Provide the (x, y) coordinate of the cell's center where the given text is located.  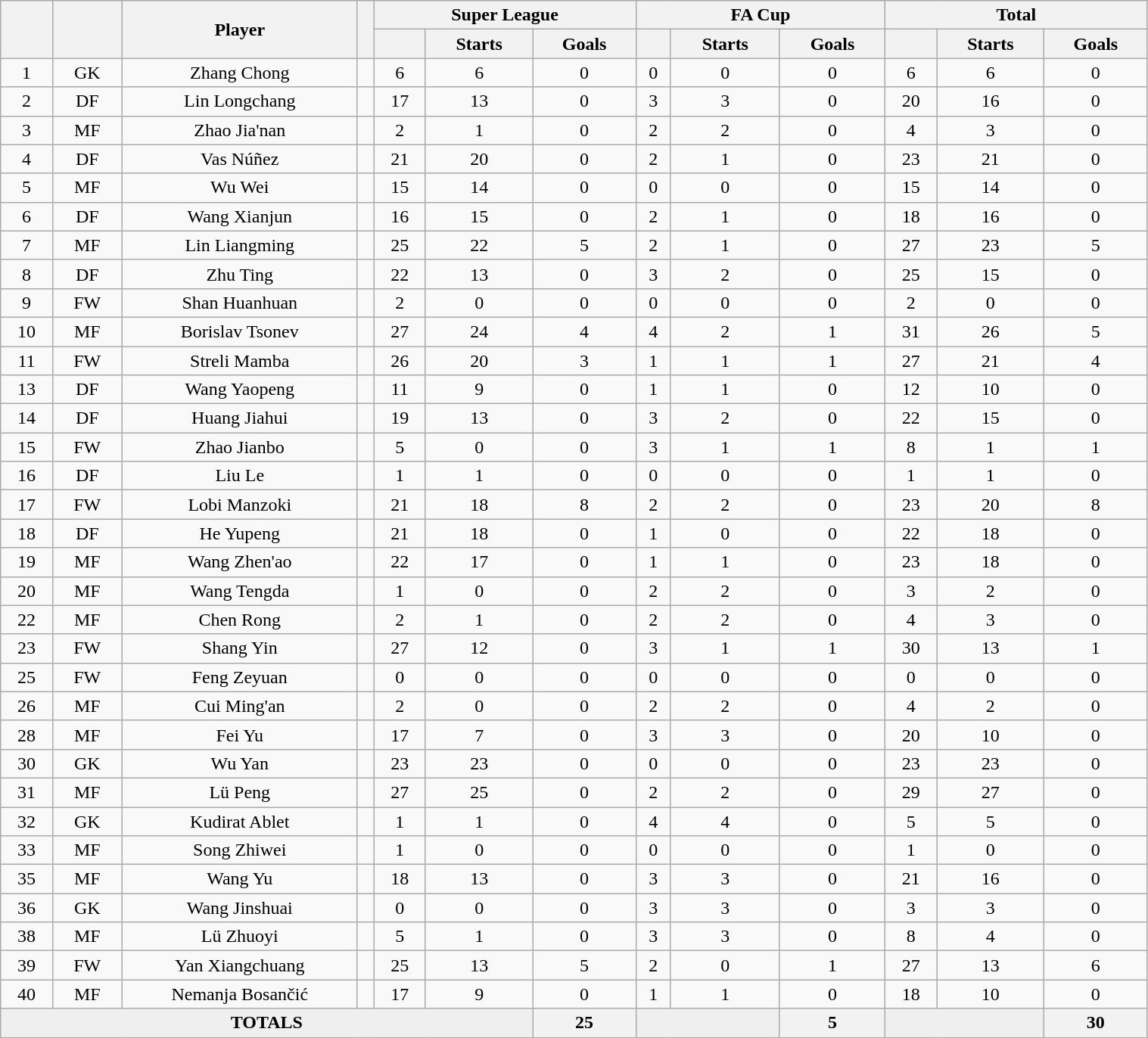
Vas Núñez (239, 159)
40 (27, 994)
Lü Peng (239, 792)
Kudirat Ablet (239, 821)
Wang Zhen'ao (239, 562)
Lin Longchang (239, 101)
Cui Ming'an (239, 706)
39 (27, 965)
Wang Yaopeng (239, 390)
Liu Le (239, 476)
24 (478, 331)
Wu Yan (239, 763)
Wang Xianjun (239, 216)
Yan Xiangchuang (239, 965)
Lobi Manzoki (239, 505)
TOTALS (266, 1023)
Streli Mamba (239, 361)
28 (27, 735)
Lü Zhuoyi (239, 937)
Shang Yin (239, 648)
Chen Rong (239, 620)
29 (911, 792)
Super League (505, 15)
38 (27, 937)
Wang Yu (239, 879)
36 (27, 908)
FA Cup (760, 15)
Wang Tengda (239, 591)
Zhang Chong (239, 73)
Fei Yu (239, 735)
Zhao Jianbo (239, 447)
Lin Liangming (239, 245)
32 (27, 821)
Zhu Ting (239, 274)
Huang Jiahui (239, 418)
Shan Huanhuan (239, 303)
33 (27, 850)
Borislav Tsonev (239, 331)
35 (27, 879)
Total (1016, 15)
Zhao Jia'nan (239, 130)
Wu Wei (239, 188)
Feng Zeyuan (239, 677)
Player (239, 30)
Nemanja Bosančić (239, 994)
Song Zhiwei (239, 850)
Wang Jinshuai (239, 908)
He Yupeng (239, 533)
